Pinpoint the cell where the given text exists, returning its (X, Y) midpoint coordinate. 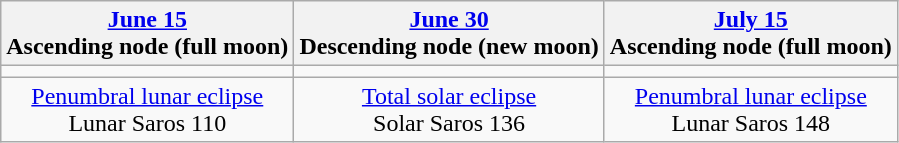
Penumbral lunar eclipseLunar Saros 148 (750, 110)
June 30Descending node (new moon) (449, 34)
June 15Ascending node (full moon) (148, 34)
July 15Ascending node (full moon) (750, 34)
Penumbral lunar eclipseLunar Saros 110 (148, 110)
Total solar eclipseSolar Saros 136 (449, 110)
